Return (X, Y) of the center of cell containing provided text 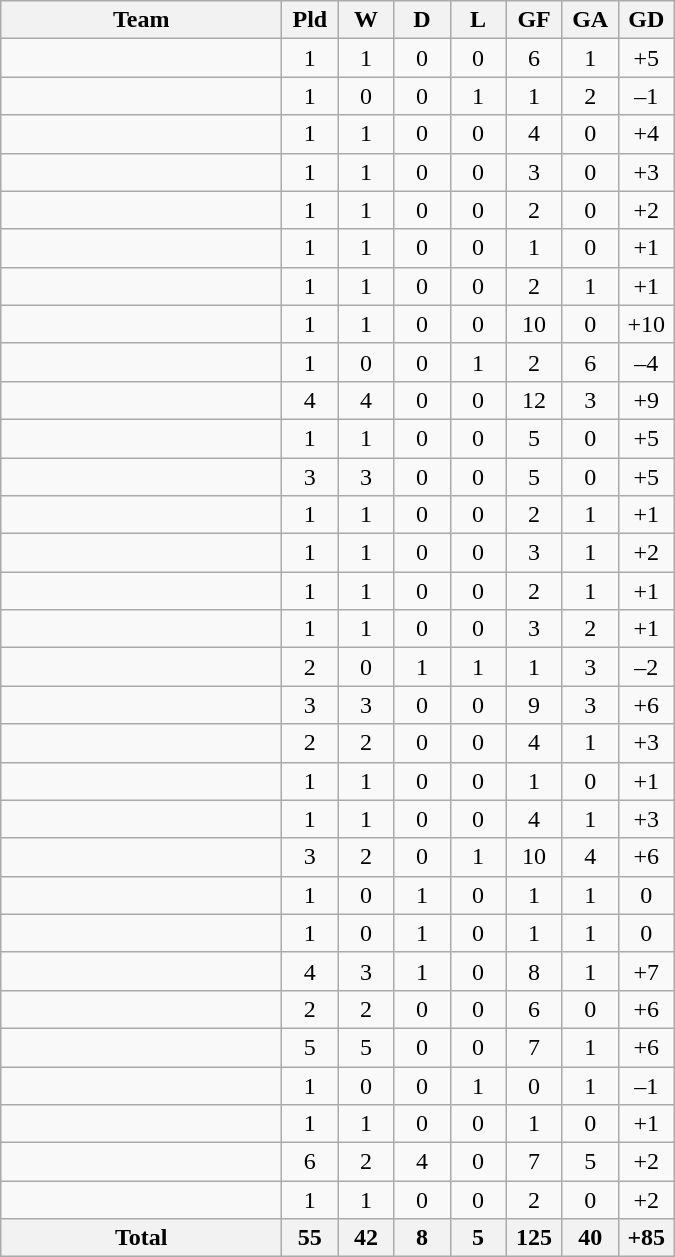
GD (646, 20)
W (366, 20)
125 (534, 1238)
+7 (646, 971)
–4 (646, 362)
Pld (310, 20)
D (422, 20)
55 (310, 1238)
40 (590, 1238)
+85 (646, 1238)
L (478, 20)
9 (534, 705)
12 (534, 400)
–2 (646, 667)
+4 (646, 134)
42 (366, 1238)
Team (142, 20)
GF (534, 20)
GA (590, 20)
+10 (646, 324)
+9 (646, 400)
Total (142, 1238)
